Detect which cell encompasses the target text, then output its (X, Y) center coordinate. 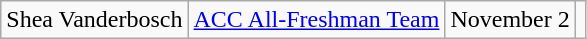
ACC All-Freshman Team (316, 20)
Shea Vanderbosch (94, 20)
November 2 (510, 20)
